Find where the given text appears and provide that cell's center as [X, Y] coordinate. 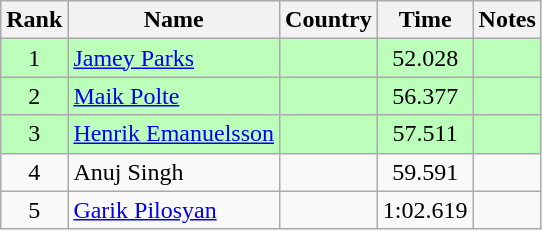
Country [329, 20]
Anuj Singh [174, 172]
Rank [34, 20]
Time [425, 20]
57.511 [425, 134]
Garik Pilosyan [174, 210]
2 [34, 96]
Notes [507, 20]
3 [34, 134]
Name [174, 20]
Henrik Emanuelsson [174, 134]
1 [34, 58]
Maik Polte [174, 96]
52.028 [425, 58]
59.591 [425, 172]
1:02.619 [425, 210]
56.377 [425, 96]
4 [34, 172]
5 [34, 210]
Jamey Parks [174, 58]
